From the cell containing the given text, extract its center point as [x, y] coordinate. 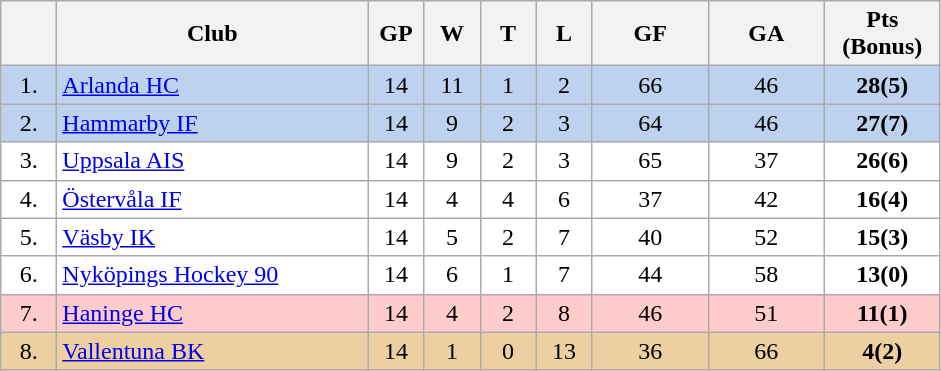
4(2) [882, 351]
13 [564, 351]
0 [508, 351]
1. [29, 85]
8. [29, 351]
26(6) [882, 161]
52 [766, 237]
3. [29, 161]
Hammarby IF [212, 123]
65 [650, 161]
GA [766, 34]
16(4) [882, 199]
11(1) [882, 313]
Arlanda HC [212, 85]
28(5) [882, 85]
13(0) [882, 275]
27(7) [882, 123]
Uppsala AIS [212, 161]
Nyköpings Hockey 90 [212, 275]
15(3) [882, 237]
W [452, 34]
51 [766, 313]
58 [766, 275]
Östervåla IF [212, 199]
2. [29, 123]
11 [452, 85]
GF [650, 34]
4. [29, 199]
L [564, 34]
44 [650, 275]
7. [29, 313]
5 [452, 237]
GP [396, 34]
6. [29, 275]
8 [564, 313]
Väsby IK [212, 237]
T [508, 34]
5. [29, 237]
64 [650, 123]
36 [650, 351]
Club [212, 34]
42 [766, 199]
Vallentuna BK [212, 351]
Haninge HC [212, 313]
40 [650, 237]
Pts (Bonus) [882, 34]
